Locate the cell with the specified text and output its (X, Y) center coordinate. 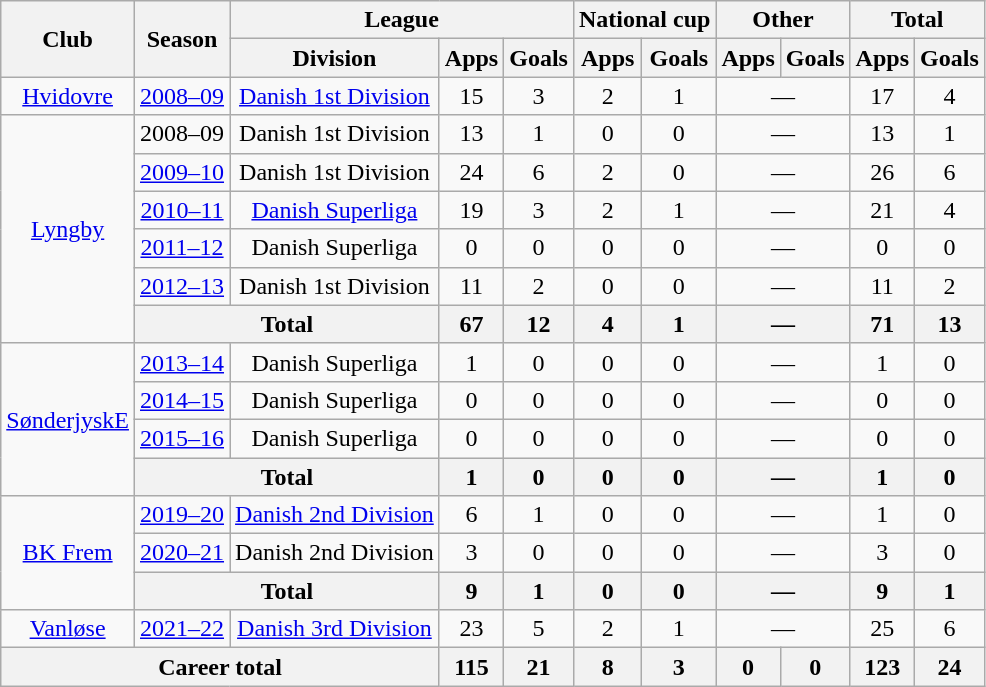
Vanløse (68, 629)
26 (882, 172)
2021–22 (182, 629)
Hvidovre (68, 96)
5 (539, 629)
Career total (220, 667)
2012–13 (182, 286)
BK Frem (68, 553)
Lyngby (68, 229)
17 (882, 96)
19 (471, 210)
2014–15 (182, 400)
Season (182, 39)
2009–10 (182, 172)
Division (335, 58)
2020–21 (182, 553)
2010–11 (182, 210)
2015–16 (182, 438)
15 (471, 96)
123 (882, 667)
2019–20 (182, 515)
2011–12 (182, 248)
8 (607, 667)
115 (471, 667)
67 (471, 324)
Club (68, 39)
12 (539, 324)
23 (471, 629)
National cup (644, 20)
25 (882, 629)
2013–14 (182, 362)
SønderjyskE (68, 419)
League (402, 20)
71 (882, 324)
Other (783, 20)
Danish 3rd Division (335, 629)
